Capture the cell that displays the provided text and extract its (x, y) central coordinate. 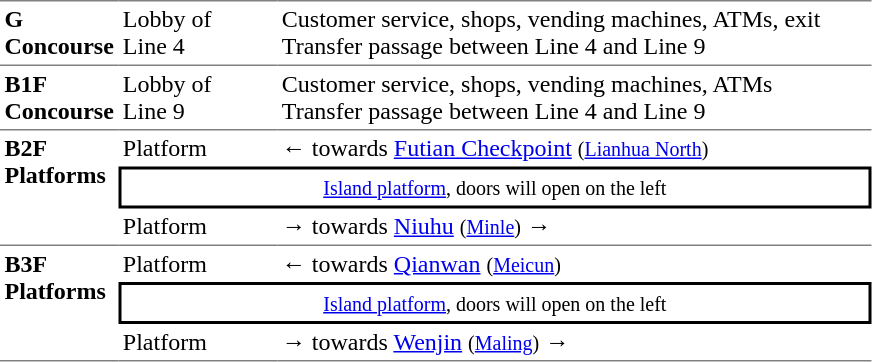
→ towards Wenjin (Maling) → (574, 343)
→ towards Niuhu (Minle) → (574, 227)
B2FPlatforms (59, 188)
Customer service, shops, vending machines, ATMsTransfer passage between Line 4 and Line 9 (574, 97)
← towards Futian Checkpoint (Lianhua North) (574, 148)
B3FPlatforms (59, 304)
GConcourse (59, 32)
Customer service, shops, vending machines, ATMs, exitTransfer passage between Line 4 and Line 9 (574, 32)
Lobby of Line 9 (198, 97)
Lobby of Line 4 (198, 32)
← towards Qianwan (Meicun) (574, 264)
B1FConcourse (59, 97)
